Capture the cell that displays the provided text and extract its [x, y] central coordinate. 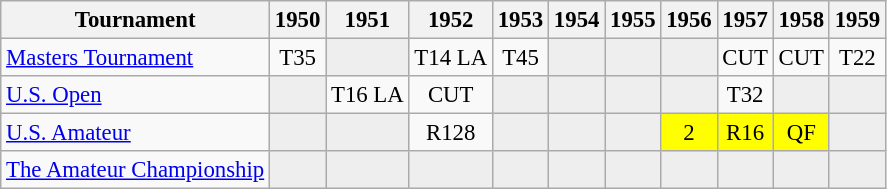
1956 [689, 20]
U.S. Open [136, 95]
T35 [298, 58]
U.S. Amateur [136, 133]
T16 LA [368, 95]
1959 [857, 20]
1951 [368, 20]
1954 [577, 20]
Masters Tournament [136, 58]
2 [689, 133]
QF [801, 133]
T22 [857, 58]
R128 [450, 133]
T14 LA [450, 58]
Tournament [136, 20]
The Amateur Championship [136, 170]
1957 [745, 20]
1958 [801, 20]
1950 [298, 20]
R16 [745, 133]
T45 [520, 58]
1952 [450, 20]
1953 [520, 20]
T32 [745, 95]
1955 [633, 20]
